Scan for the cell matching the given text and deliver its (X, Y) coordinate at center. 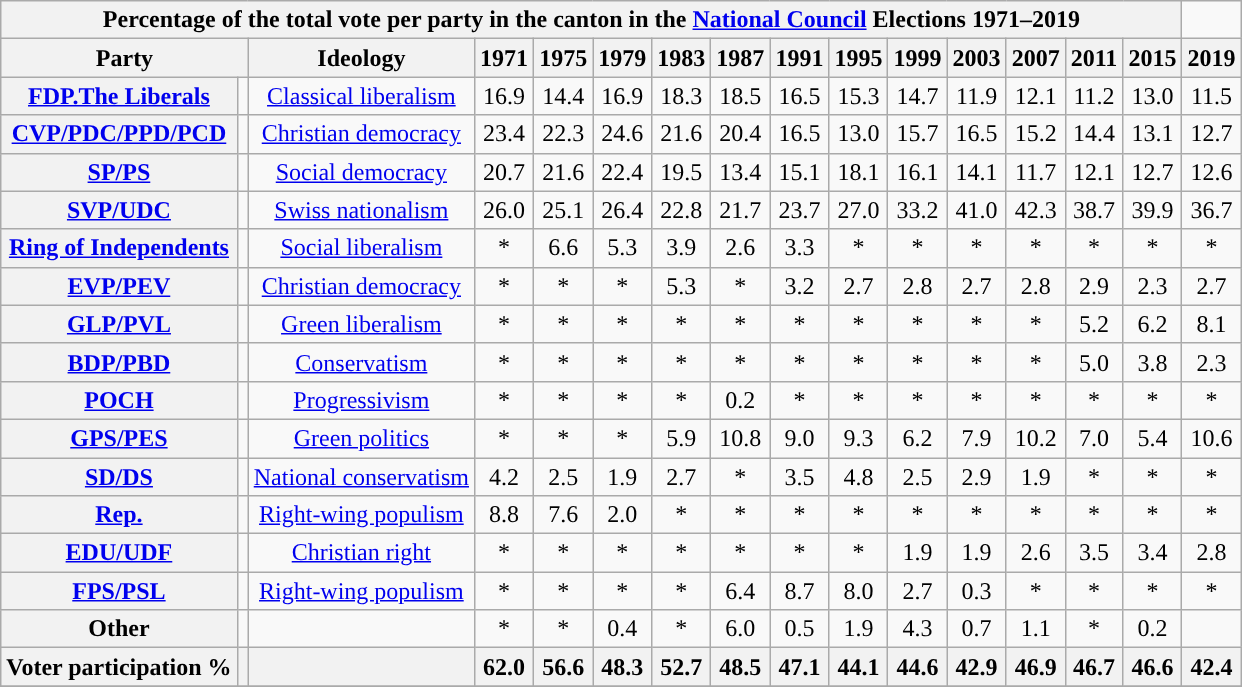
7.9 (976, 438)
15.2 (1036, 134)
15.3 (858, 96)
SVP/UDC (119, 210)
7.0 (1094, 438)
Rep. (119, 515)
Percentage of the total vote per party in the canton in the National Council Elections 1971–2019 (592, 20)
11.5 (1212, 96)
2007 (1036, 58)
18.1 (858, 172)
62.0 (504, 667)
Conservatism (361, 362)
Ideology (361, 58)
22.8 (682, 210)
21.7 (740, 210)
42.4 (1212, 667)
1991 (800, 58)
0.4 (622, 629)
14.7 (918, 96)
FDP.The Liberals (119, 96)
36.7 (1212, 210)
2019 (1212, 58)
EDU/UDF (119, 553)
6.6 (564, 248)
8.1 (1212, 324)
2.0 (622, 515)
Green politics (361, 438)
1975 (564, 58)
Progressivism (361, 400)
48.5 (740, 667)
3.3 (800, 248)
33.2 (918, 210)
5.9 (682, 438)
4.2 (504, 477)
3.8 (1152, 362)
Other (119, 629)
4.3 (918, 629)
POCH (119, 400)
23.4 (504, 134)
52.7 (682, 667)
BDP/PBD (119, 362)
1971 (504, 58)
8.0 (858, 591)
26.0 (504, 210)
0.3 (976, 591)
1979 (622, 58)
20.7 (504, 172)
48.3 (622, 667)
38.7 (1094, 210)
5.2 (1094, 324)
18.3 (682, 96)
10.2 (1036, 438)
22.3 (564, 134)
Party (124, 58)
1987 (740, 58)
1999 (918, 58)
11.2 (1094, 96)
Green liberalism (361, 324)
10.6 (1212, 438)
EVP/PEV (119, 286)
27.0 (858, 210)
19.5 (682, 172)
1983 (682, 58)
Voter participation % (119, 667)
24.6 (622, 134)
Swiss nationalism (361, 210)
National conservatism (361, 477)
15.7 (918, 134)
15.1 (800, 172)
39.9 (1152, 210)
2003 (976, 58)
1.1 (1036, 629)
26.4 (622, 210)
42.9 (976, 667)
0.5 (800, 629)
18.5 (740, 96)
6.0 (740, 629)
9.0 (800, 438)
20.4 (740, 134)
25.1 (564, 210)
46.7 (1094, 667)
Christian right (361, 553)
8.7 (800, 591)
22.4 (622, 172)
1995 (858, 58)
Social liberalism (361, 248)
Social democracy (361, 172)
5.0 (1094, 362)
10.8 (740, 438)
CVP/PDC/PPD/PCD (119, 134)
Classical liberalism (361, 96)
GLP/PVL (119, 324)
11.9 (976, 96)
SP/PS (119, 172)
2015 (1152, 58)
Ring of Independents (119, 248)
3.2 (800, 286)
41.0 (976, 210)
46.9 (1036, 667)
44.1 (858, 667)
23.7 (800, 210)
3.9 (682, 248)
6.4 (740, 591)
GPS/PES (119, 438)
3.4 (1152, 553)
4.8 (858, 477)
12.6 (1212, 172)
56.6 (564, 667)
FPS/PSL (119, 591)
46.6 (1152, 667)
14.1 (976, 172)
44.6 (918, 667)
13.4 (740, 172)
9.3 (858, 438)
SD/DS (119, 477)
16.1 (918, 172)
13.1 (1152, 134)
7.6 (564, 515)
47.1 (800, 667)
0.7 (976, 629)
5.4 (1152, 438)
42.3 (1036, 210)
11.7 (1036, 172)
8.8 (504, 515)
2011 (1094, 58)
